Determine the (X, Y) coordinate at the center of the cell enclosing the given text.  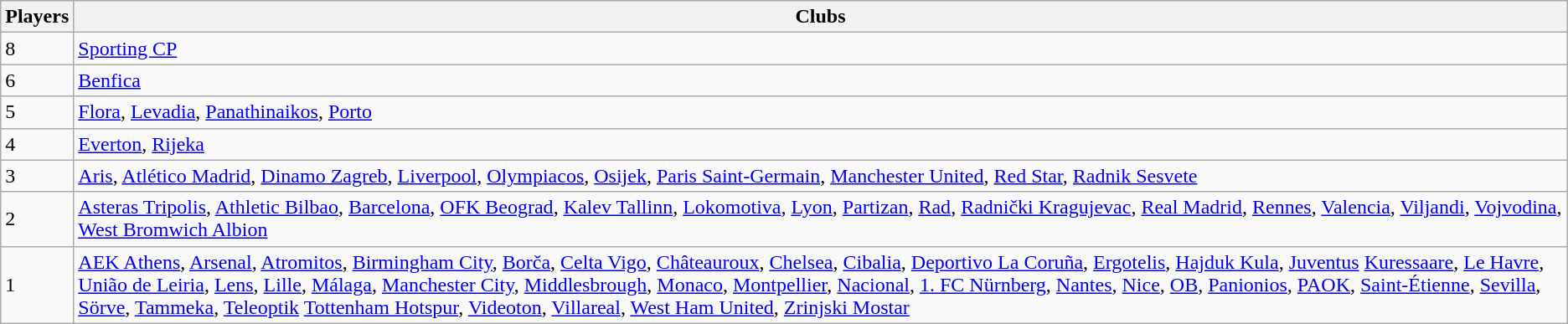
2 (37, 219)
6 (37, 80)
4 (37, 144)
Benfica (821, 80)
Players (37, 17)
5 (37, 112)
Everton, Rijeka (821, 144)
Clubs (821, 17)
3 (37, 176)
Aris, Atlético Madrid, Dinamo Zagreb, Liverpool, Olympiacos, Osijek, Paris Saint-Germain, Manchester United, Red Star, Radnik Sesvete (821, 176)
Flora, Levadia, Panathinaikos, Porto (821, 112)
1 (37, 285)
Sporting CP (821, 49)
8 (37, 49)
